Locate the cell with the specified text and output its [x, y] center coordinate. 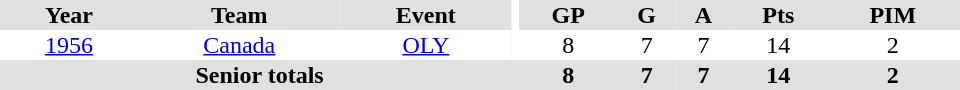
PIM [893, 15]
Senior totals [260, 75]
G [646, 15]
1956 [69, 45]
Canada [240, 45]
Year [69, 15]
Team [240, 15]
A [704, 15]
Event [426, 15]
GP [568, 15]
OLY [426, 45]
Pts [778, 15]
